Detect which cell encompasses the target text, then output its (x, y) center coordinate. 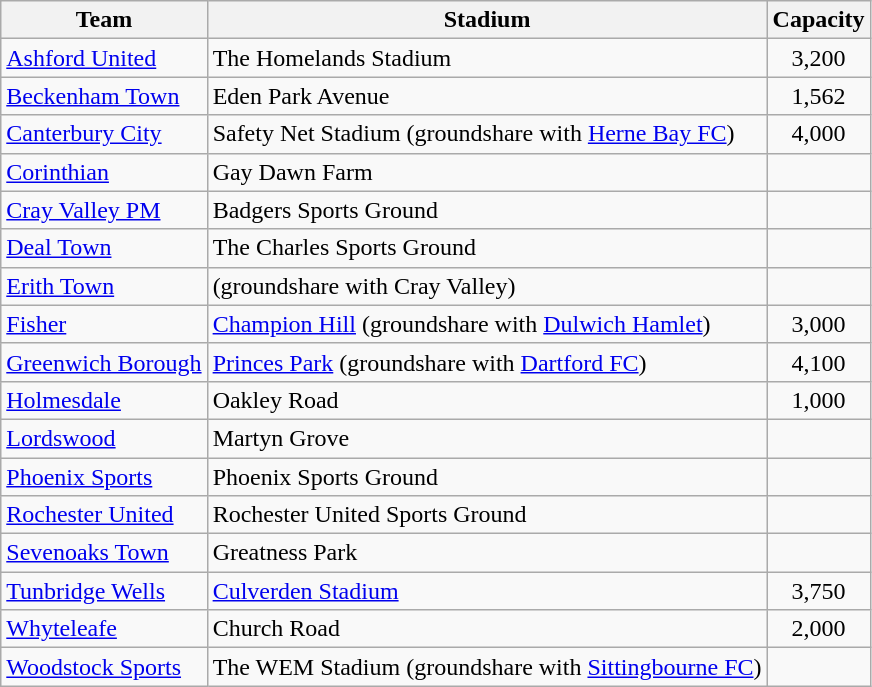
Badgers Sports Ground (487, 210)
The Charles Sports Ground (487, 248)
Princes Park (groundshare with Dartford FC) (487, 362)
3,750 (818, 591)
Woodstock Sports (104, 667)
Beckenham Town (104, 96)
Rochester United (104, 515)
1,562 (818, 96)
Eden Park Avenue (487, 96)
The Homelands Stadium (487, 58)
Greenwich Borough (104, 362)
Rochester United Sports Ground (487, 515)
Greatness Park (487, 553)
Stadium (487, 20)
4,100 (818, 362)
Holmesdale (104, 400)
Deal Town (104, 248)
Ashford United (104, 58)
Champion Hill (groundshare with Dulwich Hamlet) (487, 324)
Martyn Grove (487, 438)
Whyteleafe (104, 629)
Oakley Road (487, 400)
Fisher (104, 324)
Cray Valley PM (104, 210)
Capacity (818, 20)
Lordswood (104, 438)
Culverden Stadium (487, 591)
2,000 (818, 629)
Sevenoaks Town (104, 553)
Gay Dawn Farm (487, 172)
1,000 (818, 400)
Tunbridge Wells (104, 591)
3,200 (818, 58)
The WEM Stadium (groundshare with Sittingbourne FC) (487, 667)
Phoenix Sports Ground (487, 477)
Safety Net Stadium (groundshare with Herne Bay FC) (487, 134)
Corinthian (104, 172)
Canterbury City (104, 134)
Erith Town (104, 286)
(groundshare with Cray Valley) (487, 286)
4,000 (818, 134)
Team (104, 20)
Phoenix Sports (104, 477)
Church Road (487, 629)
3,000 (818, 324)
